Return the (x, y) coordinate for the center point of the cell that contains the specified text.  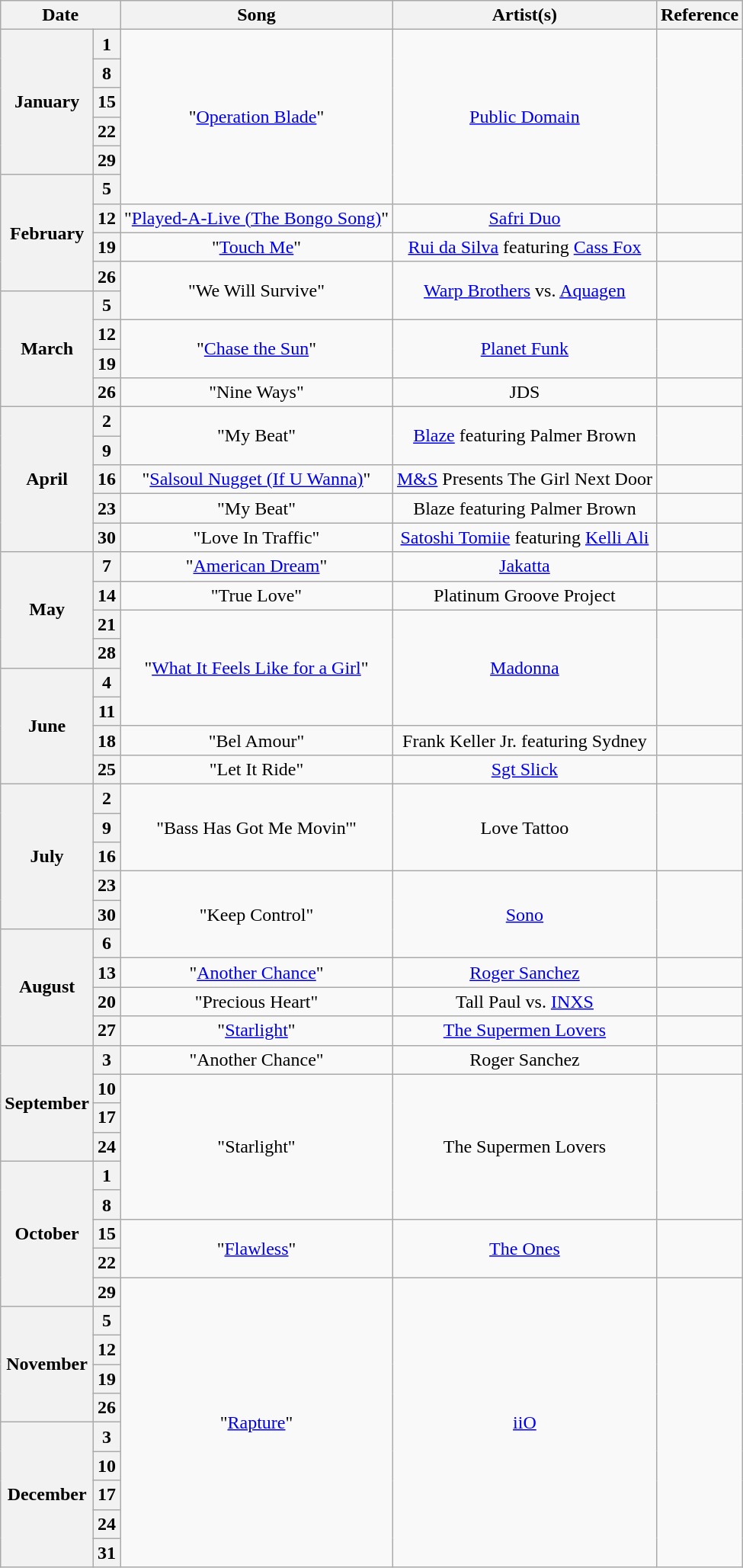
iiO (524, 1422)
February (47, 232)
"Bel Amour" (257, 740)
11 (107, 711)
"Touch Me" (257, 247)
Public Domain (524, 117)
M&S Presents The Girl Next Door (524, 479)
May (47, 610)
"Bass Has Got Me Movin'" (257, 827)
Song (257, 15)
"True Love" (257, 595)
Satoshi Tomiie featuring Kelli Ali (524, 537)
October (47, 1233)
Tall Paul vs. INXS (524, 1002)
Rui da Silva featuring Cass Fox (524, 247)
7 (107, 566)
"Let It Ride" (257, 769)
Reference (700, 15)
Sgt Slick (524, 769)
September (47, 1103)
31 (107, 1553)
"American Dream" (257, 566)
Warp Brothers vs. Aquagen (524, 290)
4 (107, 682)
November (47, 1364)
The Ones (524, 1248)
25 (107, 769)
Artist(s) (524, 15)
"Precious Heart" (257, 1002)
20 (107, 1002)
14 (107, 595)
"Keep Control" (257, 915)
Platinum Groove Project (524, 595)
27 (107, 1031)
6 (107, 944)
March (47, 348)
Sono (524, 915)
JDS (524, 393)
January (47, 102)
"Salsoul Nugget (If U Wanna)" (257, 479)
December (47, 1495)
July (47, 856)
"Operation Blade" (257, 117)
"Chase the Sun" (257, 348)
August (47, 987)
13 (107, 973)
"Flawless" (257, 1248)
"Played-A-Live (The Bongo Song)" (257, 218)
April (47, 479)
"Nine Ways" (257, 393)
Planet Funk (524, 348)
Frank Keller Jr. featuring Sydney (524, 740)
21 (107, 624)
18 (107, 740)
Love Tattoo (524, 827)
"Rapture" (257, 1422)
June (47, 726)
28 (107, 653)
Jakatta (524, 566)
Safri Duo (524, 218)
"What It Feels Like for a Girl" (257, 668)
Date (61, 15)
"We Will Survive" (257, 290)
"Love In Traffic" (257, 537)
Madonna (524, 668)
